Provide the (x, y) coordinate of the cell's center where the given text is located.  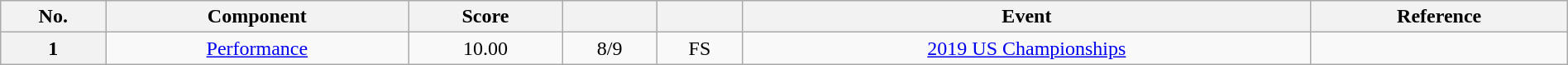
Event (1027, 17)
1 (53, 48)
FS (700, 48)
Reference (1439, 17)
No. (53, 17)
8/9 (610, 48)
Performance (257, 48)
2019 US Championships (1027, 48)
Component (257, 17)
10.00 (485, 48)
Score (485, 17)
